Scan for the cell matching the given text and deliver its (X, Y) coordinate at center. 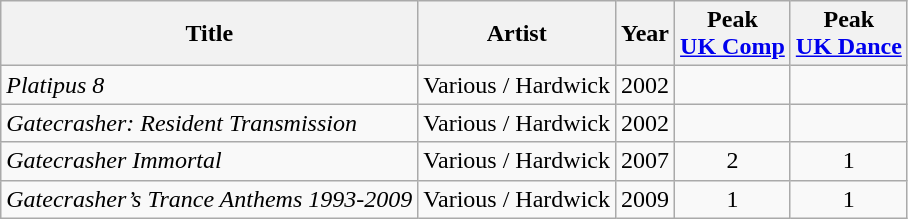
Platipus 8 (210, 85)
Artist (517, 34)
2007 (644, 161)
2009 (644, 199)
Peak UK Comp (733, 34)
Year (644, 34)
Title (210, 34)
2 (733, 161)
Gatecrasher Immortal (210, 161)
Peak UK Dance (848, 34)
Gatecrasher: Resident Transmission (210, 123)
Gatecrasher’s Trance Anthems 1993-2009 (210, 199)
